Capture the cell that displays the provided text and extract its (X, Y) central coordinate. 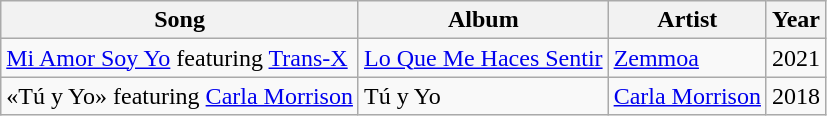
Lo Que Me Haces Sentir (483, 58)
Artist (687, 20)
Song (180, 20)
Year (796, 20)
2021 (796, 58)
Tú y Yo (483, 96)
«Tú y Yo» featuring Carla Morrison (180, 96)
Album (483, 20)
Carla Morrison (687, 96)
Zemmoa (687, 58)
2018 (796, 96)
Mi Amor Soy Yo featuring Trans-X (180, 58)
